From the cell containing the given text, extract its center point as (x, y) coordinate. 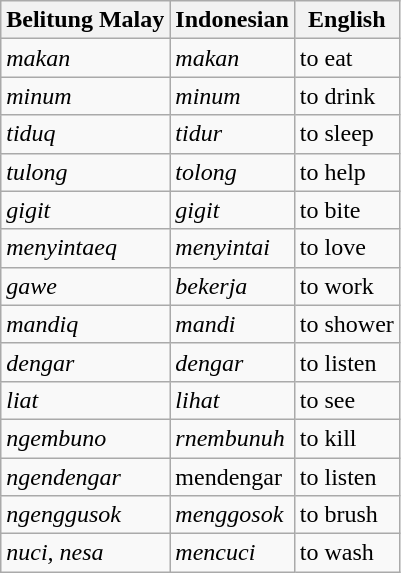
to love (346, 248)
mendengar (232, 477)
English (346, 20)
ngenggusok (86, 515)
mencuci (232, 553)
liat (86, 400)
tiduq (86, 134)
mandi (232, 324)
to brush (346, 515)
to work (346, 286)
to bite (346, 210)
to eat (346, 58)
nuci, nesa (86, 553)
mandiq (86, 324)
to shower (346, 324)
to drink (346, 96)
ngendengar (86, 477)
menggosok (232, 515)
Indonesian (232, 20)
bekerja (232, 286)
to wash (346, 553)
lihat (232, 400)
ngembuno (86, 438)
tolong (232, 172)
to help (346, 172)
tulong (86, 172)
rnembunuh (232, 438)
gawe (86, 286)
to kill (346, 438)
to sleep (346, 134)
Belitung Malay (86, 20)
to see (346, 400)
menyintai (232, 248)
menyintaeq (86, 248)
tidur (232, 134)
